Search for the cell housing the specified text and yield its (X, Y) center coordinate. 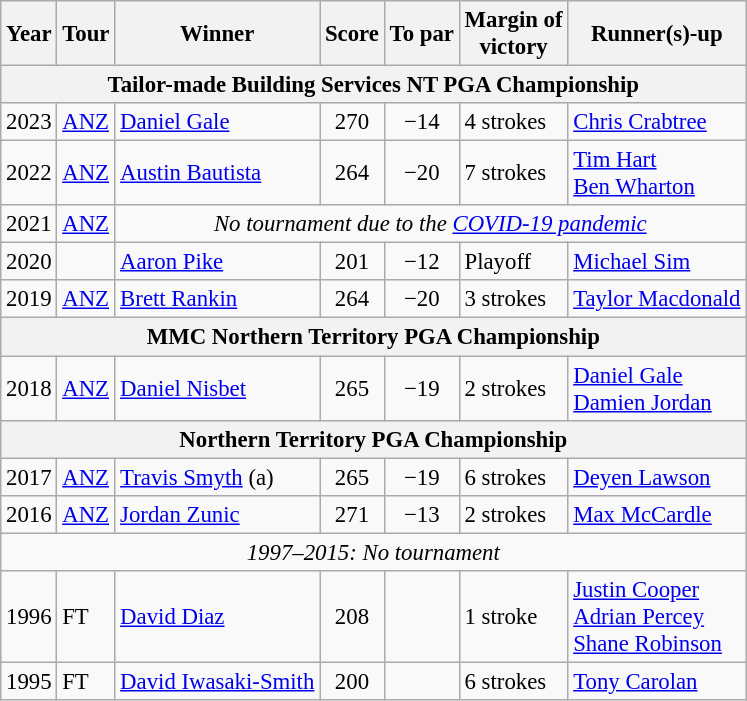
201 (352, 262)
2016 (29, 514)
Northern Territory PGA Championship (374, 439)
2017 (29, 477)
Tim Hart Ben Wharton (657, 174)
MMC Northern Territory PGA Championship (374, 337)
Aaron Pike (218, 262)
David Iwasaki-Smith (218, 681)
2022 (29, 174)
−14 (422, 122)
2023 (29, 122)
Daniel Nisbet (218, 388)
Margin ofvictory (514, 34)
−12 (422, 262)
Travis Smyth (a) (218, 477)
1995 (29, 681)
2020 (29, 262)
7 strokes (514, 174)
2019 (29, 299)
Tailor-made Building Services NT PGA Championship (374, 85)
3 strokes (514, 299)
Daniel Gale Damien Jordan (657, 388)
Winner (218, 34)
Chris Crabtree (657, 122)
2021 (29, 224)
Taylor Macdonald (657, 299)
270 (352, 122)
208 (352, 617)
Brett Rankin (218, 299)
Austin Bautista (218, 174)
Year (29, 34)
Daniel Gale (218, 122)
1996 (29, 617)
271 (352, 514)
1 stroke (514, 617)
Runner(s)-up (657, 34)
Michael Sim (657, 262)
Playoff (514, 262)
Tour (86, 34)
To par (422, 34)
No tournament due to the COVID-19 pandemic (430, 224)
Justin Cooper Adrian Percey Shane Robinson (657, 617)
David Diaz (218, 617)
−13 (422, 514)
4 strokes (514, 122)
Max McCardle (657, 514)
2018 (29, 388)
1997–2015: No tournament (374, 552)
Tony Carolan (657, 681)
Jordan Zunic (218, 514)
200 (352, 681)
Deyen Lawson (657, 477)
Score (352, 34)
